Identify which cell holds the provided text, then report its [x, y] central coordinate. 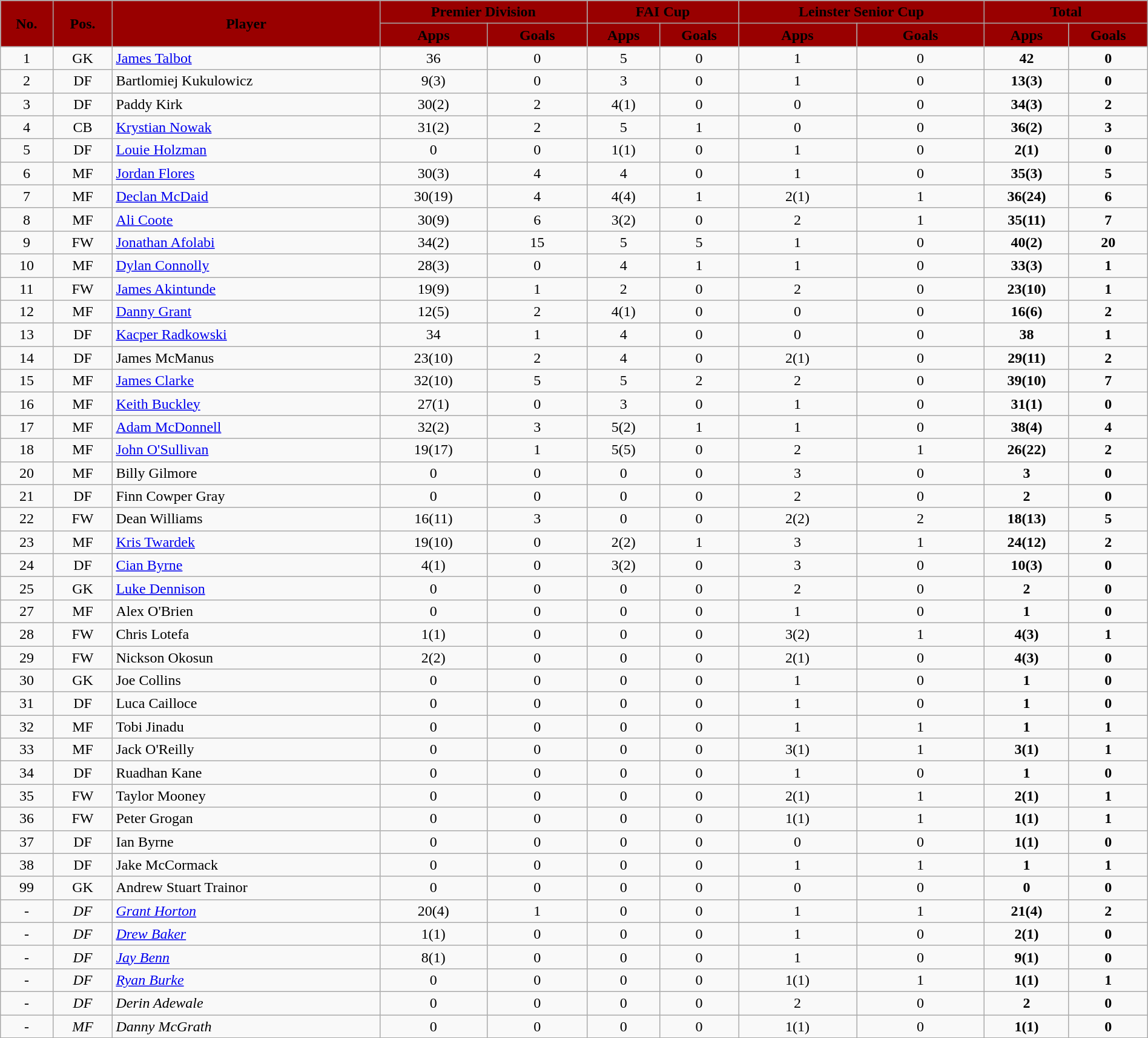
10(3) [1027, 565]
36(24) [1027, 196]
James McManus [246, 358]
25 [27, 588]
Kris Twardek [246, 542]
34(3) [1027, 104]
32(10) [434, 381]
19(17) [434, 450]
Luke Dennison [246, 588]
18 [27, 450]
Cian Byrne [246, 565]
9 [27, 242]
Premier Division [483, 12]
Nickson Okosun [246, 657]
Taylor Mooney [246, 796]
Tobi Jinadu [246, 727]
Ruadhan Kane [246, 773]
Jay Benn [246, 957]
Chris Lotefa [246, 634]
8(1) [434, 957]
Adam McDonnell [246, 427]
30(9) [434, 219]
Grant Horton [246, 911]
James Akintunde [246, 289]
John O'Sullivan [246, 450]
16 [27, 404]
13 [27, 335]
28(3) [434, 265]
5(2) [624, 427]
28 [27, 634]
Player [246, 24]
10 [27, 265]
35(3) [1027, 173]
James Talbot [246, 58]
Leinster Senior Cup [862, 12]
FAI Cup [663, 12]
Derin Adewale [246, 1003]
4(4) [624, 196]
Billy Gilmore [246, 473]
30(2) [434, 104]
27 [27, 611]
5(5) [624, 450]
Bartlomiej Kukulowicz [246, 81]
30 [27, 681]
12 [27, 312]
Jordan Flores [246, 173]
Paddy Kirk [246, 104]
20(4) [434, 911]
32(2) [434, 427]
Dean Williams [246, 519]
30(19) [434, 196]
CB [82, 127]
16(6) [1027, 312]
19(10) [434, 542]
13(3) [1027, 81]
37 [27, 842]
21(4) [1027, 911]
17 [27, 427]
35 [27, 796]
Alex O'Brien [246, 611]
Pos. [82, 24]
Danny McGrath [246, 1026]
39(10) [1027, 381]
Danny Grant [246, 312]
38(4) [1027, 427]
99 [27, 888]
Peter Grogan [246, 819]
40(2) [1027, 242]
16(11) [434, 519]
18(13) [1027, 519]
Louie Holzman [246, 150]
31(2) [434, 127]
29(11) [1027, 358]
33 [27, 750]
21 [27, 496]
Keith Buckley [246, 404]
22 [27, 519]
Jack O'Reilly [246, 750]
31(1) [1027, 404]
No. [27, 24]
Joe Collins [246, 681]
30(3) [434, 173]
9(1) [1027, 957]
34(2) [434, 242]
Dylan Connolly [246, 265]
Total [1066, 12]
Jonathan Afolabi [246, 242]
12(5) [434, 312]
Andrew Stuart Trainor [246, 888]
29 [27, 657]
19(9) [434, 289]
8 [27, 219]
Declan McDaid [246, 196]
Ryan Burke [246, 980]
Ian Byrne [246, 842]
35(11) [1027, 219]
11 [27, 289]
James Clarke [246, 381]
42 [1027, 58]
14 [27, 358]
Krystian Nowak [246, 127]
Luca Cailloce [246, 704]
Drew Baker [246, 934]
24 [27, 565]
32 [27, 727]
27(1) [434, 404]
9(3) [434, 81]
Jake McCormack [246, 865]
26(22) [1027, 450]
24(12) [1027, 542]
36(2) [1027, 127]
31 [27, 704]
Ali Coote [246, 219]
23 [27, 542]
Kacper Radkowski [246, 335]
33(3) [1027, 265]
Finn Cowper Gray [246, 496]
